Pinpoint the cell where the given text exists, returning its (X, Y) midpoint coordinate. 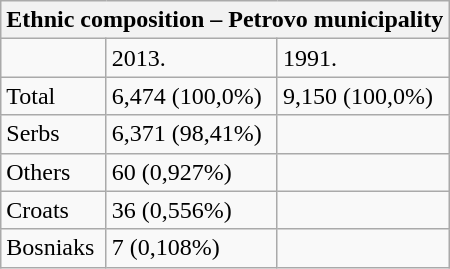
6,474 (100,0%) (192, 96)
9,150 (100,0%) (362, 96)
Total (54, 96)
2013. (192, 58)
Croats (54, 210)
Serbs (54, 134)
36 (0,556%) (192, 210)
6,371 (98,41%) (192, 134)
60 (0,927%) (192, 172)
Ethnic composition – Petrovo municipality (225, 20)
Others (54, 172)
1991. (362, 58)
7 (0,108%) (192, 248)
Bosniaks (54, 248)
